Pinpoint the cell where the given text exists, returning its (X, Y) midpoint coordinate. 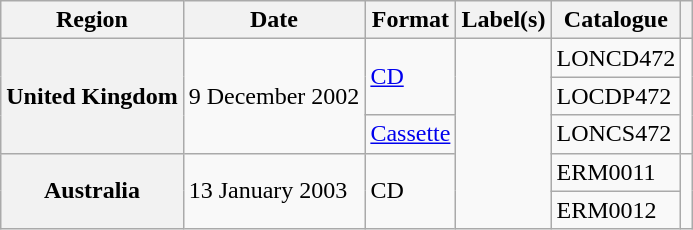
Label(s) (504, 20)
Date (274, 20)
Format (410, 20)
ERM0011 (616, 172)
Australia (92, 191)
9 December 2002 (274, 96)
13 January 2003 (274, 191)
LOCDP472 (616, 96)
LONCS472 (616, 134)
United Kingdom (92, 96)
ERM0012 (616, 210)
Cassette (410, 134)
LONCD472 (616, 58)
Region (92, 20)
Catalogue (616, 20)
